Scan for the cell matching the given text and deliver its [x, y] coordinate at center. 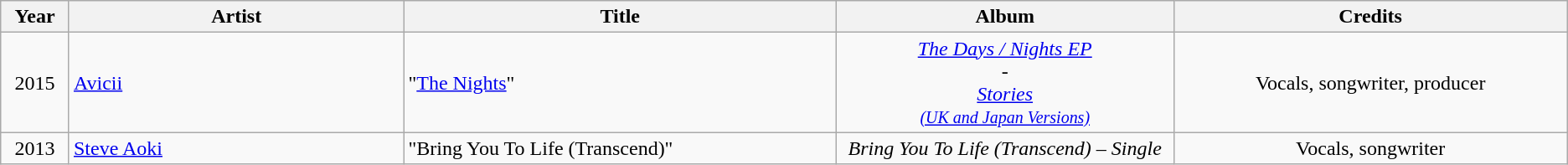
Vocals, songwriter [1370, 148]
Vocals, songwriter, producer [1370, 82]
"The Nights" [620, 82]
Steve Aoki [236, 148]
Artist [236, 17]
Avicii [236, 82]
2013 [35, 148]
Title [620, 17]
"Bring You To Life (Transcend)" [620, 148]
Year [35, 17]
2015 [35, 82]
Bring You To Life (Transcend) – Single [1005, 148]
The Days / Nights EP-Stories(UK and Japan Versions) [1005, 82]
Credits [1370, 17]
Album [1005, 17]
